Pinpoint the cell where the given text exists, returning its (X, Y) midpoint coordinate. 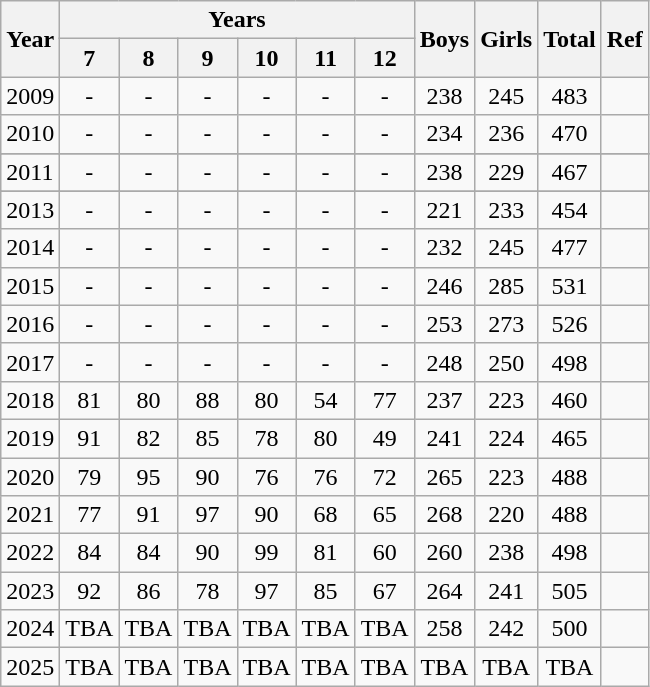
Boys (444, 39)
531 (570, 286)
265 (444, 477)
2015 (30, 286)
12 (384, 58)
500 (570, 629)
285 (506, 286)
273 (506, 324)
2018 (30, 400)
2009 (30, 96)
67 (384, 591)
54 (326, 400)
234 (444, 134)
Years (237, 20)
2023 (30, 591)
2013 (30, 210)
2021 (30, 515)
Girls (506, 39)
2025 (30, 667)
Total (570, 39)
505 (570, 591)
237 (444, 400)
2019 (30, 438)
248 (444, 362)
242 (506, 629)
92 (90, 591)
2010 (30, 134)
253 (444, 324)
9 (208, 58)
2011 (30, 172)
224 (506, 438)
467 (570, 172)
88 (208, 400)
Year (30, 39)
2017 (30, 362)
79 (90, 477)
2016 (30, 324)
221 (444, 210)
2020 (30, 477)
95 (148, 477)
236 (506, 134)
454 (570, 210)
246 (444, 286)
7 (90, 58)
260 (444, 553)
470 (570, 134)
465 (570, 438)
49 (384, 438)
99 (266, 553)
477 (570, 248)
264 (444, 591)
8 (148, 58)
233 (506, 210)
232 (444, 248)
220 (506, 515)
11 (326, 58)
68 (326, 515)
Ref (624, 39)
250 (506, 362)
82 (148, 438)
2022 (30, 553)
86 (148, 591)
229 (506, 172)
65 (384, 515)
60 (384, 553)
483 (570, 96)
2024 (30, 629)
526 (570, 324)
258 (444, 629)
460 (570, 400)
268 (444, 515)
2014 (30, 248)
10 (266, 58)
72 (384, 477)
